Capture the cell that displays the provided text and extract its [X, Y] central coordinate. 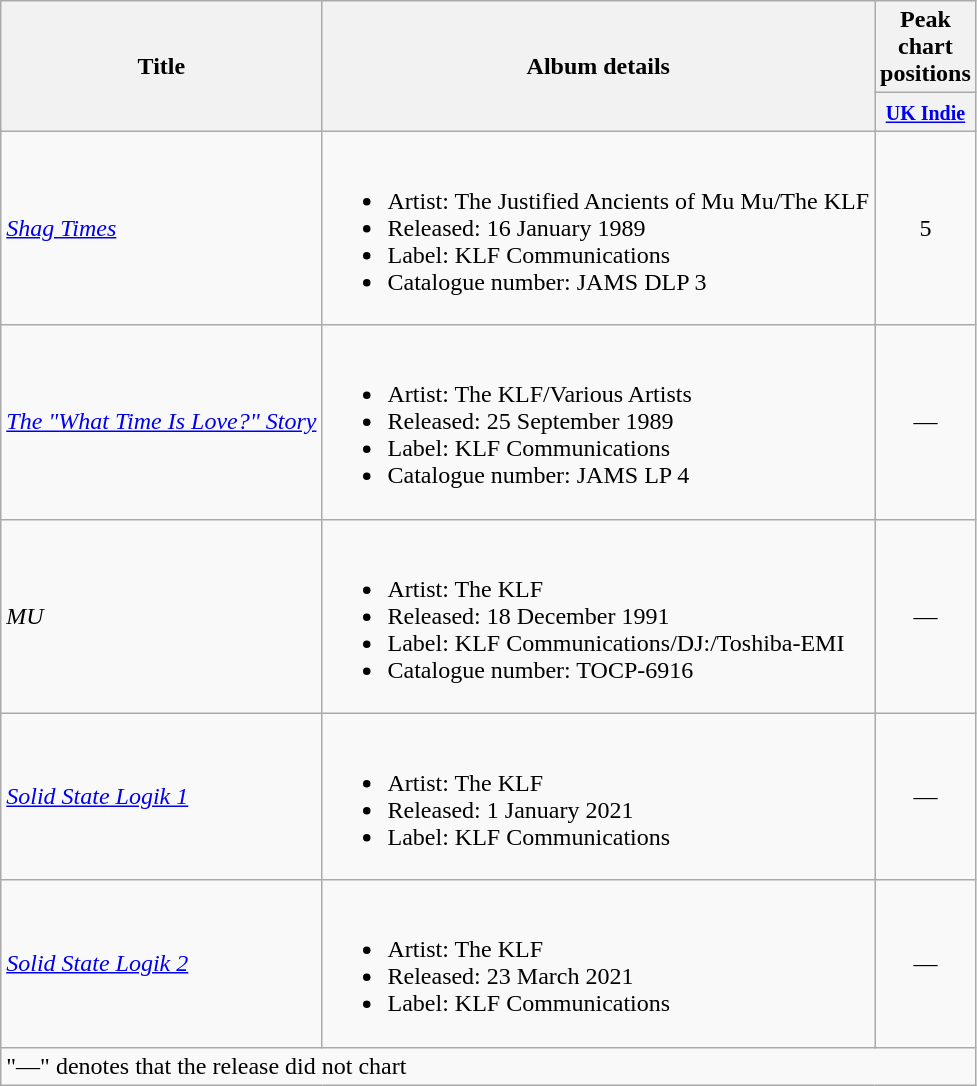
Artist: The KLFReleased: 1 January 2021Label: KLF Communications [598, 796]
Artist: The KLF/Various ArtistsReleased: 25 September 1989Label: KLF CommunicationsCatalogue number: JAMS LP 4 [598, 422]
Album details [598, 66]
Artist: The Justified Ancients of Mu Mu/The KLFReleased: 16 January 1989Label: KLF CommunicationsCatalogue number: JAMS DLP 3 [598, 228]
5 [926, 228]
The "What Time Is Love?" Story [162, 422]
MU [162, 616]
"—" denotes that the release did not chart [489, 1066]
Shag Times [162, 228]
UK Indie [926, 112]
Solid State Logik 2 [162, 964]
Title [162, 66]
Artist: The KLFReleased: 18 December 1991Label: KLF Communications/DJ:/Toshiba-EMICatalogue number: TOCP-6916 [598, 616]
Peak chart positions [926, 47]
Artist: The KLFReleased: 23 March 2021Label: KLF Communications [598, 964]
Solid State Logik 1 [162, 796]
